From the cell containing the given text, extract its center point as (X, Y) coordinate. 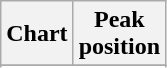
Chart (37, 34)
Peakposition (119, 34)
